Output the [X, Y] coordinate of the center of the cell containing the given text.  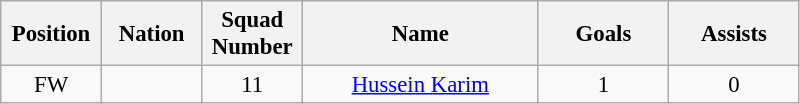
Goals [604, 34]
Position [52, 34]
11 [252, 85]
Assists [734, 34]
Hussein Karim [421, 85]
FW [52, 85]
Squad Number [252, 34]
Name [421, 34]
0 [734, 85]
1 [604, 85]
Nation [152, 34]
